Determine the (X, Y) coordinate at the center of the cell enclosing the given text.  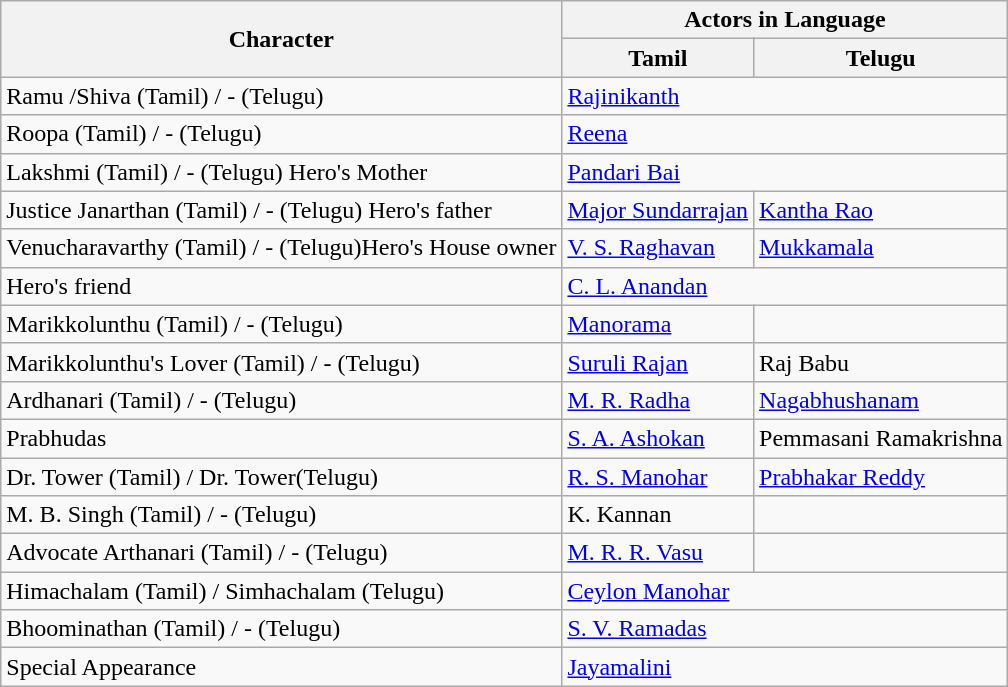
Pemmasani Ramakrishna (881, 438)
Himachalam (Tamil) / Simhachalam (Telugu) (282, 591)
Dr. Tower (Tamil) / Dr. Tower(Telugu) (282, 477)
Actors in Language (785, 20)
Justice Janarthan (Tamil) / - (Telugu) Hero's father (282, 210)
Character (282, 39)
Raj Babu (881, 362)
Advocate Arthanari (Tamil) / - (Telugu) (282, 553)
Telugu (881, 58)
Rajinikanth (785, 96)
Manorama (658, 324)
S. A. Ashokan (658, 438)
K. Kannan (658, 515)
Mukkamala (881, 248)
Roopa (Tamil) / - (Telugu) (282, 134)
Marikkolunthu (Tamil) / - (Telugu) (282, 324)
Hero's friend (282, 286)
Kantha Rao (881, 210)
Venucharavarthy (Tamil) / - (Telugu)Hero's House owner (282, 248)
Suruli Rajan (658, 362)
Prabhudas (282, 438)
Pandari Bai (785, 172)
Bhoominathan (Tamil) / - (Telugu) (282, 629)
Jayamalini (785, 667)
Tamil (658, 58)
M. R. Radha (658, 400)
M. B. Singh (Tamil) / - (Telugu) (282, 515)
Ardhanari (Tamil) / - (Telugu) (282, 400)
R. S. Manohar (658, 477)
Nagabhushanam (881, 400)
M. R. R. Vasu (658, 553)
Prabhakar Reddy (881, 477)
S. V. Ramadas (785, 629)
Ramu /Shiva (Tamil) / - (Telugu) (282, 96)
V. S. Raghavan (658, 248)
Marikkolunthu's Lover (Tamil) / - (Telugu) (282, 362)
Special Appearance (282, 667)
C. L. Anandan (785, 286)
Major Sundarrajan (658, 210)
Reena (785, 134)
Ceylon Manohar (785, 591)
Lakshmi (Tamil) / - (Telugu) Hero's Mother (282, 172)
